Return the [X, Y] coordinate for the center point of the cell that contains the specified text.  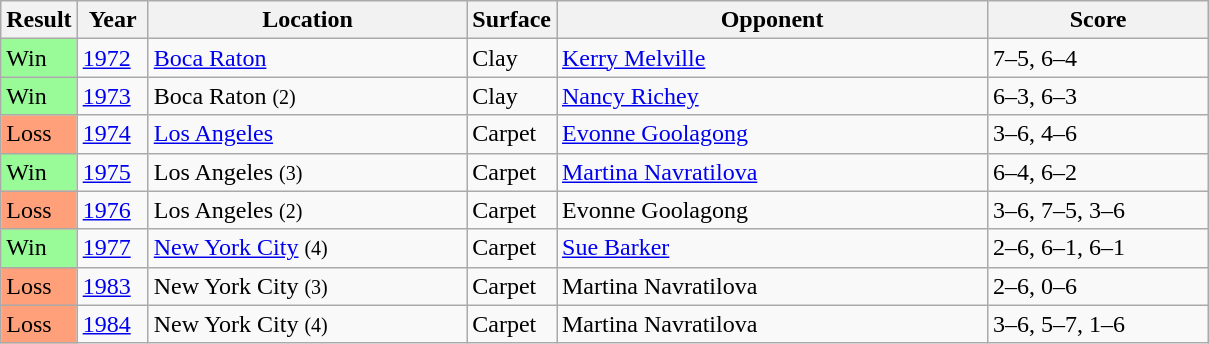
1972 [112, 58]
1974 [112, 134]
7–5, 6–4 [1098, 58]
6–4, 6–2 [1098, 172]
Surface [512, 20]
1975 [112, 172]
1983 [112, 286]
1977 [112, 248]
3–6, 7–5, 3–6 [1098, 210]
3–6, 4–6 [1098, 134]
Kerry Melville [772, 58]
Opponent [772, 20]
Sue Barker [772, 248]
2–6, 6–1, 6–1 [1098, 248]
1976 [112, 210]
New York City (3) [308, 286]
Los Angeles (2) [308, 210]
Year [112, 20]
Boca Raton [308, 58]
Boca Raton (2) [308, 96]
6–3, 6–3 [1098, 96]
Los Angeles (3) [308, 172]
Score [1098, 20]
1973 [112, 96]
Los Angeles [308, 134]
1984 [112, 324]
Nancy Richey [772, 96]
3–6, 5–7, 1–6 [1098, 324]
2–6, 0–6 [1098, 286]
Location [308, 20]
Result [39, 20]
